Return the (X, Y) coordinate for the center point of the cell that contains the specified text.  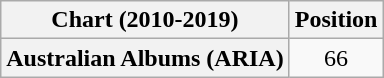
Australian Albums (ARIA) (145, 58)
Position (336, 20)
66 (336, 58)
Chart (2010-2019) (145, 20)
